Identify which cell holds the provided text, then report its [X, Y] central coordinate. 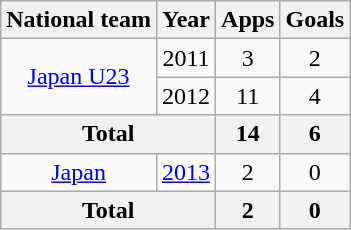
14 [248, 134]
Goals [315, 20]
2012 [186, 96]
2011 [186, 58]
4 [315, 96]
11 [248, 96]
Japan U23 [79, 77]
Apps [248, 20]
Year [186, 20]
6 [315, 134]
3 [248, 58]
National team [79, 20]
Japan [79, 172]
2013 [186, 172]
